Output the (x, y) coordinate of the center of the cell containing the given text.  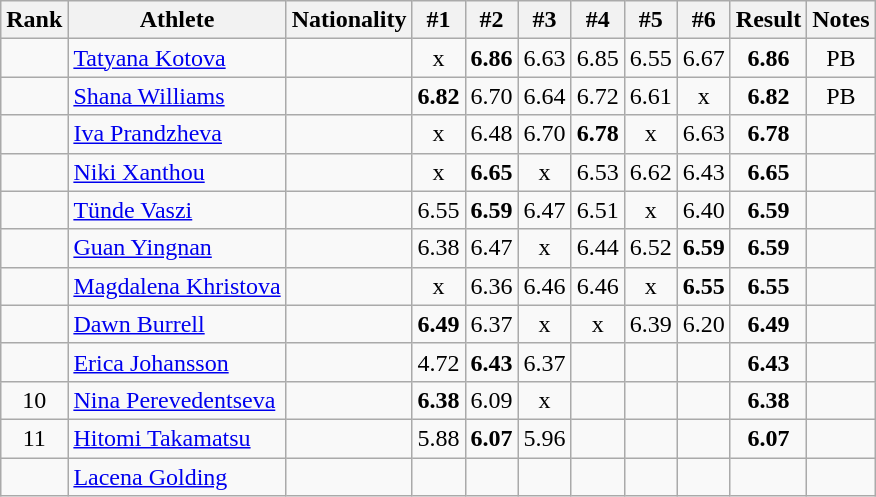
Athlete (177, 20)
Hitomi Takamatsu (177, 438)
4.72 (438, 362)
6.72 (598, 96)
6.62 (650, 172)
#4 (598, 20)
6.64 (544, 96)
#2 (492, 20)
6.51 (598, 210)
6.09 (492, 400)
Niki Xanthou (177, 172)
Guan Yingnan (177, 248)
Shana Williams (177, 96)
#3 (544, 20)
Iva Prandzheva (177, 134)
6.36 (492, 286)
6.52 (650, 248)
5.88 (438, 438)
10 (34, 400)
Notes (841, 20)
Lacena Golding (177, 477)
11 (34, 438)
Tünde Vaszi (177, 210)
Rank (34, 20)
6.67 (704, 58)
Magdalena Khristova (177, 286)
6.61 (650, 96)
#6 (704, 20)
6.48 (492, 134)
Nina Perevedentseva (177, 400)
6.20 (704, 324)
6.39 (650, 324)
6.44 (598, 248)
#1 (438, 20)
Erica Johansson (177, 362)
Dawn Burrell (177, 324)
6.53 (598, 172)
Result (768, 20)
6.40 (704, 210)
#5 (650, 20)
5.96 (544, 438)
Nationality (349, 20)
Tatyana Kotova (177, 58)
6.85 (598, 58)
